Output the [x, y] coordinate of the center of the cell containing the given text.  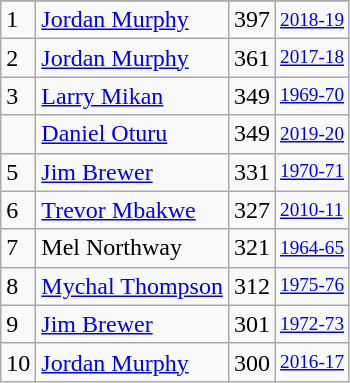
312 [252, 286]
2010-11 [312, 210]
301 [252, 324]
2018-19 [312, 20]
8 [18, 286]
1970-71 [312, 172]
3 [18, 96]
1964-65 [312, 248]
Mychal Thompson [132, 286]
361 [252, 58]
5 [18, 172]
2 [18, 58]
331 [252, 172]
1 [18, 20]
397 [252, 20]
6 [18, 210]
Daniel Oturu [132, 134]
7 [18, 248]
1969-70 [312, 96]
2017-18 [312, 58]
10 [18, 362]
9 [18, 324]
1975-76 [312, 286]
Mel Northway [132, 248]
327 [252, 210]
Trevor Mbakwe [132, 210]
2016-17 [312, 362]
321 [252, 248]
1972-73 [312, 324]
2019-20 [312, 134]
300 [252, 362]
Larry Mikan [132, 96]
